Provide the [X, Y] coordinate of the cell's center where the given text is located.  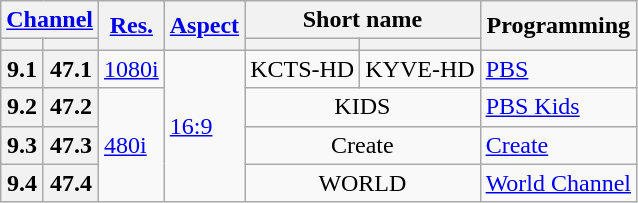
Res. [132, 26]
16:9 [204, 126]
World Channel [558, 183]
KYVE-HD [420, 69]
KIDS [362, 107]
1080i [132, 69]
WORLD [362, 183]
47.1 [70, 69]
Channel [50, 20]
9.2 [22, 107]
Short name [362, 20]
PBS Kids [558, 107]
9.4 [22, 183]
Aspect [204, 26]
480i [132, 145]
9.3 [22, 145]
Programming [558, 26]
KCTS-HD [302, 69]
9.1 [22, 69]
47.4 [70, 183]
PBS [558, 69]
47.2 [70, 107]
47.3 [70, 145]
